Pinpoint the cell where the given text exists, returning its (x, y) midpoint coordinate. 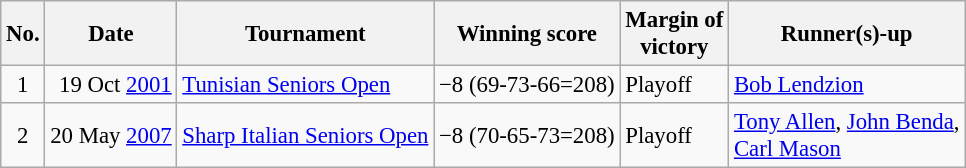
Tournament (306, 34)
Winning score (527, 34)
−8 (69-73-66=208) (527, 85)
20 May 2007 (111, 136)
No. (23, 34)
Date (111, 34)
Tunisian Seniors Open (306, 85)
1 (23, 85)
19 Oct 2001 (111, 85)
Runner(s)-up (847, 34)
Margin ofvictory (674, 34)
Tony Allen, John Benda, Carl Mason (847, 136)
2 (23, 136)
−8 (70-65-73=208) (527, 136)
Sharp Italian Seniors Open (306, 136)
Bob Lendzion (847, 85)
